Return [X, Y] of the center of cell containing provided text 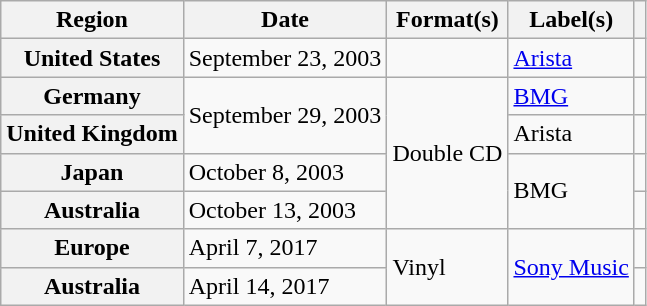
Sony Music [571, 267]
April 14, 2017 [285, 286]
United States [92, 58]
Europe [92, 248]
Format(s) [448, 20]
Region [92, 20]
September 29, 2003 [285, 115]
October 8, 2003 [285, 172]
Label(s) [571, 20]
United Kingdom [92, 134]
Vinyl [448, 267]
Japan [92, 172]
Double CD [448, 153]
Germany [92, 96]
Date [285, 20]
September 23, 2003 [285, 58]
April 7, 2017 [285, 248]
October 13, 2003 [285, 210]
